For the text-containing cell, return its midpoint in [x, y] coordinate format. 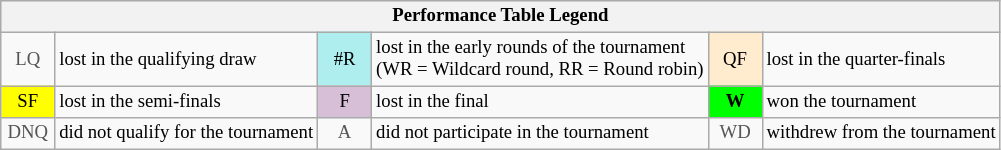
QF [735, 60]
lost in the early rounds of the tournament(WR = Wildcard round, RR = Round robin) [540, 60]
DNQ [28, 134]
LQ [28, 60]
won the tournament [881, 102]
did not qualify for the tournament [186, 134]
lost in the quarter-finals [881, 60]
lost in the final [540, 102]
WD [735, 134]
SF [28, 102]
F [345, 102]
Performance Table Legend [500, 16]
lost in the semi-finals [186, 102]
withdrew from the tournament [881, 134]
A [345, 134]
lost in the qualifying draw [186, 60]
W [735, 102]
did not participate in the tournament [540, 134]
#R [345, 60]
